Output the [X, Y] coordinate of the center of the cell containing the given text.  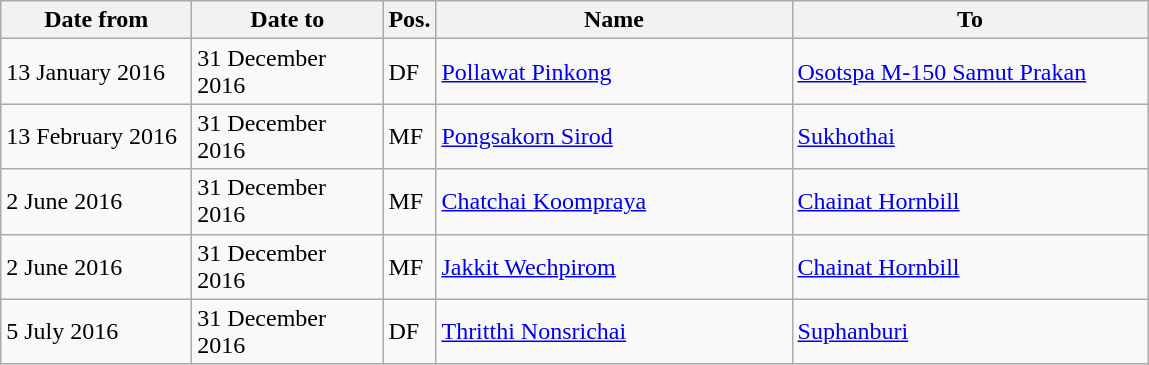
5 July 2016 [96, 332]
Thritthi Nonsrichai [614, 332]
13 January 2016 [96, 72]
Suphanburi [970, 332]
Pos. [410, 20]
Osotspa M-150 Samut Prakan [970, 72]
13 February 2016 [96, 136]
Jakkit Wechpirom [614, 266]
Name [614, 20]
Chatchai Koompraya [614, 202]
Pongsakorn Sirod [614, 136]
Date from [96, 20]
Sukhothai [970, 136]
Pollawat Pinkong [614, 72]
Date to [288, 20]
To [970, 20]
